Determine the [x, y] coordinate at the center of the cell enclosing the given text.  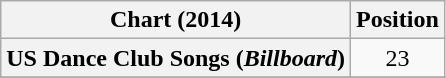
Chart (2014) [176, 20]
23 [398, 58]
Position [398, 20]
US Dance Club Songs (Billboard) [176, 58]
